Provide the [X, Y] coordinate of the cell's center where the given text is located.  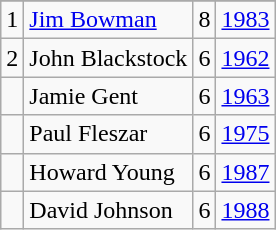
1963 [246, 96]
John Blackstock [108, 58]
Jamie Gent [108, 96]
8 [204, 20]
1962 [246, 58]
2 [12, 58]
Jim Bowman [108, 20]
Howard Young [108, 172]
1987 [246, 172]
Paul Fleszar [108, 134]
David Johnson [108, 210]
1 [12, 20]
1983 [246, 20]
1975 [246, 134]
1988 [246, 210]
